Find where the given text appears and provide that cell's center as [x, y] coordinate. 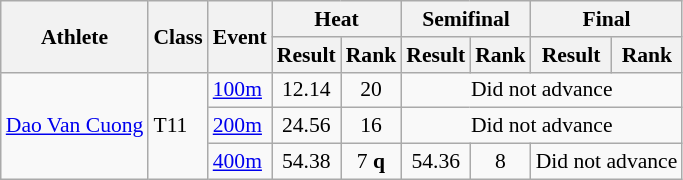
T11 [178, 126]
Event [240, 36]
200m [240, 126]
8 [500, 162]
12.14 [306, 90]
Class [178, 36]
400m [240, 162]
16 [372, 126]
20 [372, 90]
Semifinal [466, 19]
100m [240, 90]
7 q [372, 162]
54.36 [436, 162]
Heat [336, 19]
Final [607, 19]
54.38 [306, 162]
Athlete [75, 36]
24.56 [306, 126]
Dao Van Cuong [75, 126]
